From the cell containing the given text, extract its center point as [X, Y] coordinate. 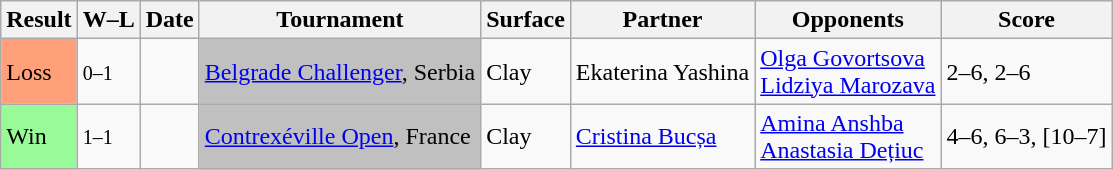
Olga Govortsova Lidziya Marozava [848, 72]
0–1 [108, 72]
Date [170, 20]
1–1 [108, 136]
Opponents [848, 20]
Surface [526, 20]
Tournament [340, 20]
Win [39, 136]
Score [1026, 20]
W–L [108, 20]
Contrexéville Open, France [340, 136]
Belgrade Challenger, Serbia [340, 72]
Cristina Bucșa [662, 136]
Ekaterina Yashina [662, 72]
Amina Anshba Anastasia Dețiuc [848, 136]
2–6, 2–6 [1026, 72]
Partner [662, 20]
4–6, 6–3, [10–7] [1026, 136]
Result [39, 20]
Loss [39, 72]
